Extract the (x, y) coordinate from the center of the cell holding the provided text.  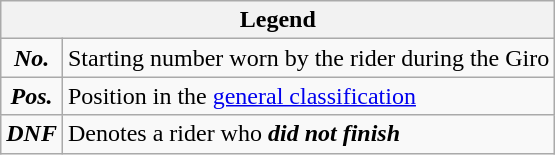
Starting number worn by the rider during the Giro (308, 58)
Pos. (32, 96)
DNF (32, 134)
No. (32, 58)
Legend (278, 20)
Position in the general classification (308, 96)
Denotes a rider who did not finish (308, 134)
